Capture the cell that displays the provided text and extract its [X, Y] central coordinate. 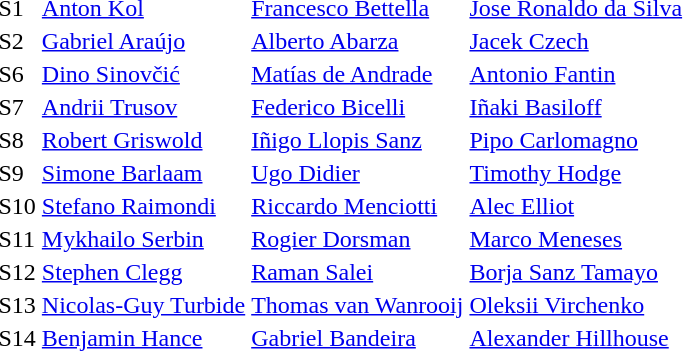
Thomas van Wanrooij [358, 305]
Stephen Clegg [143, 272]
Iñigo Llopis Sanz [358, 140]
Matías de Andrade [358, 74]
Stefano Raimondi [143, 206]
Raman Salei [358, 272]
Dino Sinovčić [143, 74]
Riccardo Menciotti [358, 206]
Simone Barlaam [143, 173]
Nicolas-Guy Turbide [143, 305]
Gabriel Araújo [143, 41]
Ugo Didier [358, 173]
Robert Griswold [143, 140]
Andrii Trusov [143, 107]
Rogier Dorsman [358, 239]
Federico Bicelli [358, 107]
Alberto Abarza [358, 41]
Mykhailo Serbin [143, 239]
